For the text-containing cell, return its midpoint in (X, Y) coordinate format. 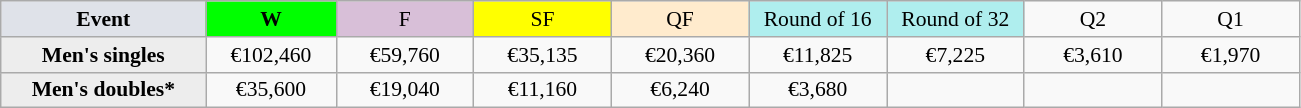
€59,760 (405, 55)
€19,040 (405, 90)
€102,460 (271, 55)
F (405, 19)
QF (680, 19)
Men's doubles* (104, 90)
Round of 16 (818, 19)
€35,135 (543, 55)
Event (104, 19)
€1,970 (1231, 55)
€11,160 (543, 90)
€7,225 (955, 55)
€35,600 (271, 90)
€11,825 (818, 55)
Round of 32 (955, 19)
SF (543, 19)
Men's singles (104, 55)
€3,680 (818, 90)
€20,360 (680, 55)
W (271, 19)
€6,240 (680, 90)
Q2 (1093, 19)
Q1 (1231, 19)
€3,610 (1093, 55)
